Extract the (X, Y) coordinate from the center of the cell holding the provided text.  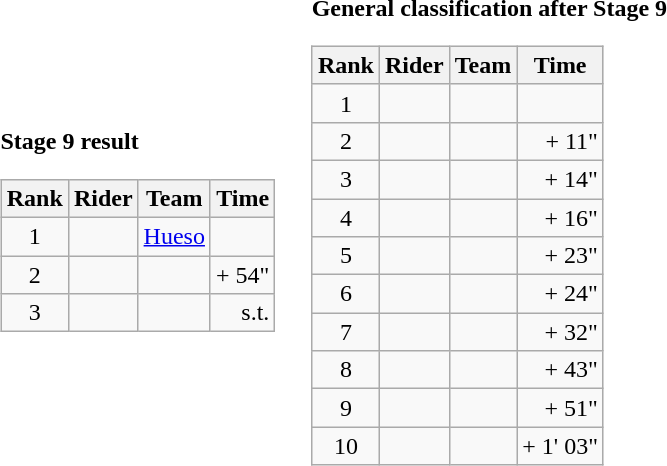
+ 1' 03" (560, 446)
+ 14" (560, 179)
+ 24" (560, 294)
+ 51" (560, 408)
+ 11" (560, 141)
10 (346, 446)
9 (346, 408)
5 (346, 256)
4 (346, 217)
+ 43" (560, 370)
Hueso (174, 237)
+ 16" (560, 217)
8 (346, 370)
+ 54" (242, 275)
7 (346, 332)
6 (346, 294)
s.t. (242, 313)
+ 23" (560, 256)
+ 32" (560, 332)
